Find where the given text appears and provide that cell's center as (X, Y) coordinate. 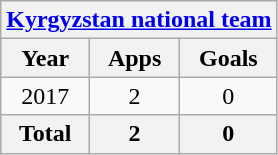
Goals (229, 58)
2017 (46, 96)
Year (46, 58)
Kyrgyzstan national team (139, 20)
Apps (135, 58)
Total (46, 134)
